Return [x, y] of the center of cell containing provided text 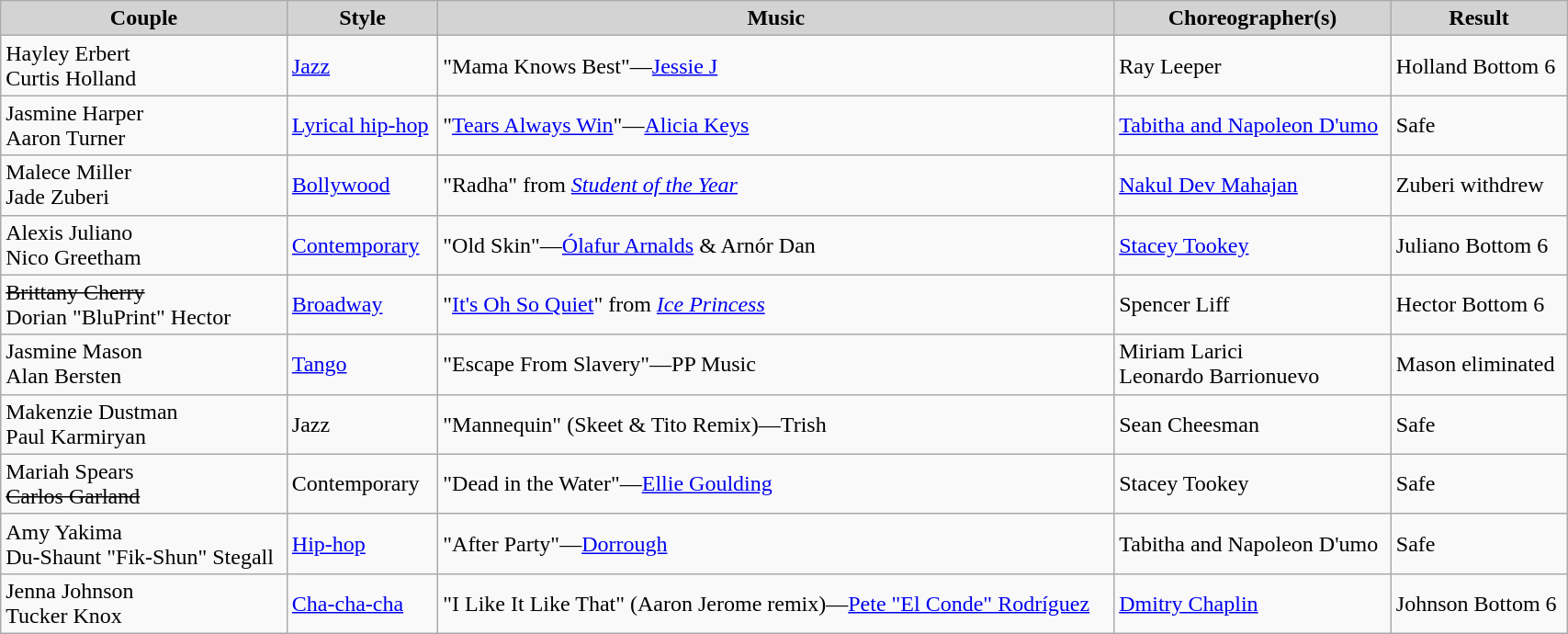
Hip-hop [362, 544]
"Dead in the Water"—Ellie Goulding [776, 483]
Juliano Bottom 6 [1479, 244]
Malece MillerJade Zuberi [144, 186]
Mariah SpearsCarlos Garland [144, 483]
Jenna JohnsonTucker Knox [144, 603]
Mason eliminated [1479, 364]
"Old Skin"—Ólafur Arnalds & Arnór Dan [776, 244]
"Tears Always Win"—Alicia Keys [776, 125]
Sean Cheesman [1253, 425]
"Escape From Slavery"—PP Music [776, 364]
Style [362, 18]
Ray Leeper [1253, 66]
Choreographer(s) [1253, 18]
Tango [362, 364]
Music [776, 18]
"Mannequin" (Skeet & Tito Remix)—Trish [776, 425]
Result [1479, 18]
Couple [144, 18]
Amy YakimaDu-Shaunt "Fik-Shun" Stegall [144, 544]
Hector Bottom 6 [1479, 305]
Nakul Dev Mahajan [1253, 186]
Bollywood [362, 186]
"Radha" from Student of the Year [776, 186]
Dmitry Chaplin [1253, 603]
Hayley ErbertCurtis Holland [144, 66]
"I Like It Like That" (Aaron Jerome remix)—Pete "El Conde" Rodríguez [776, 603]
Brittany CherryDorian "BluPrint" Hector [144, 305]
Holland Bottom 6 [1479, 66]
Jasmine HarperAaron Turner [144, 125]
Miriam LariciLeonardo Barrionuevo [1253, 364]
"Mama Knows Best"—Jessie J [776, 66]
Zuberi withdrew [1479, 186]
Lyrical hip-hop [362, 125]
Makenzie DustmanPaul Karmiryan [144, 425]
Spencer Liff [1253, 305]
"It's Oh So Quiet" from Ice Princess [776, 305]
Alexis JulianoNico Greetham [144, 244]
Cha-cha-cha [362, 603]
Johnson Bottom 6 [1479, 603]
Jasmine MasonAlan Bersten [144, 364]
Broadway [362, 305]
"After Party"—Dorrough [776, 544]
